Locate the cell with the specified text and output its [x, y] center coordinate. 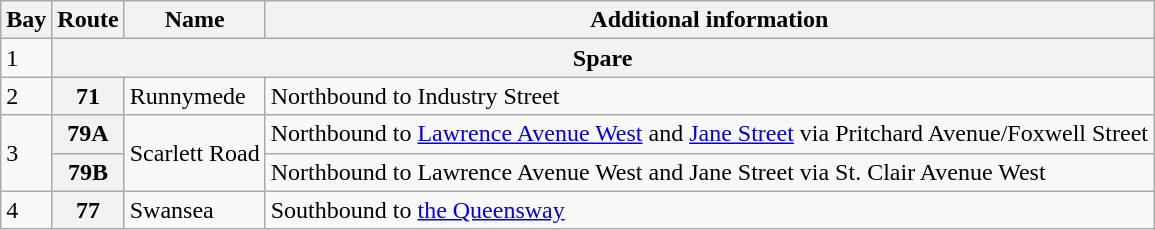
Southbound to the Queensway [709, 210]
Spare [603, 58]
3 [26, 153]
Bay [26, 20]
77 [88, 210]
1 [26, 58]
79A [88, 134]
71 [88, 96]
79B [88, 172]
Name [194, 20]
Additional information [709, 20]
Swansea [194, 210]
Runnymede [194, 96]
Northbound to Lawrence Avenue West and Jane Street via Pritchard Avenue/Foxwell Street [709, 134]
Northbound to Industry Street [709, 96]
4 [26, 210]
Scarlett Road [194, 153]
Northbound to Lawrence Avenue West and Jane Street via St. Clair Avenue West [709, 172]
2 [26, 96]
Route [88, 20]
